Extract the (x, y) coordinate from the center of the cell holding the provided text.  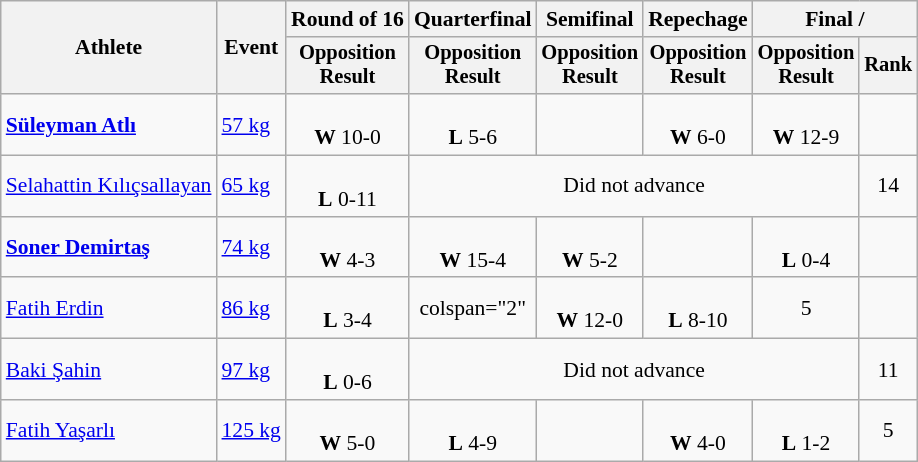
Event (250, 48)
W 5-2 (590, 248)
W 6-0 (698, 124)
W 15-4 (473, 248)
W 4-0 (698, 430)
Final / (835, 19)
L 0-4 (806, 248)
Süleyman Atlı (109, 124)
colspan="2" (473, 308)
W 5-0 (348, 430)
Athlete (109, 48)
L 0-6 (348, 370)
L 3-4 (348, 308)
Rank (888, 66)
14 (888, 186)
W 4-3 (348, 248)
Semifinal (590, 19)
86 kg (250, 308)
W 10-0 (348, 124)
125 kg (250, 430)
W 12-9 (806, 124)
L 8-10 (698, 308)
Repechage (698, 19)
Round of 16 (348, 19)
L 0-11 (348, 186)
57 kg (250, 124)
Baki Şahin (109, 370)
65 kg (250, 186)
11 (888, 370)
Fatih Erdin (109, 308)
L 1-2 (806, 430)
Soner Demirtaş (109, 248)
97 kg (250, 370)
L 5-6 (473, 124)
L 4-9 (473, 430)
Fatih Yaşarlı (109, 430)
W 12-0 (590, 308)
74 kg (250, 248)
Quarterfinal (473, 19)
Selahattin Kılıçsallayan (109, 186)
